Locate the cell with the specified text and output its [x, y] center coordinate. 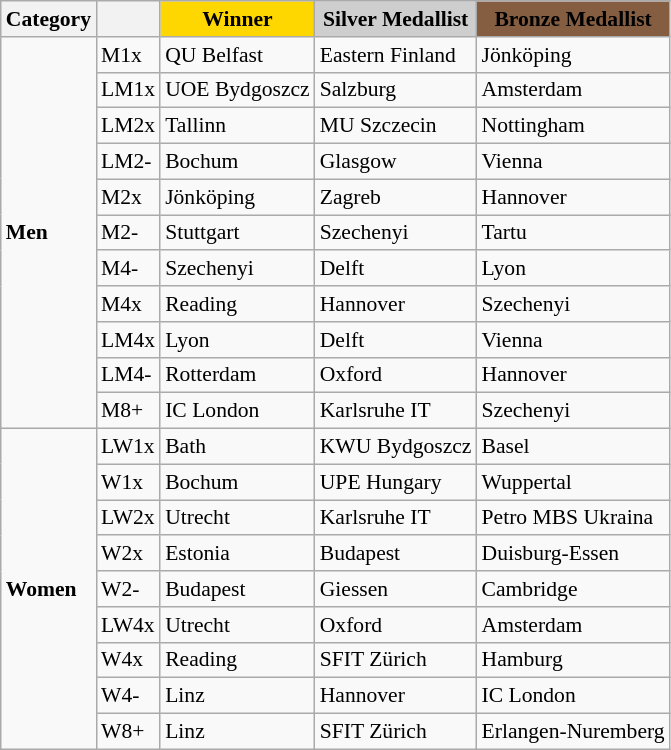
Bronze Medallist [574, 19]
Giessen [396, 589]
W1x [128, 482]
M4- [128, 269]
Eastern Finland [396, 55]
Category [48, 19]
LW4x [128, 625]
Petro MBS Ukraina [574, 518]
Bath [238, 447]
LW1x [128, 447]
LM2x [128, 126]
LW2x [128, 518]
Rotterdam [238, 375]
M8+ [128, 411]
Hamburg [574, 660]
LM2- [128, 162]
M1x [128, 55]
LM4- [128, 375]
Duisburg-Essen [574, 554]
UPE Hungary [396, 482]
Silver Medallist [396, 19]
Tallinn [238, 126]
M2x [128, 197]
UOE Bydgoszcz [238, 90]
Zagreb [396, 197]
Basel [574, 447]
Estonia [238, 554]
Cambridge [574, 589]
W2- [128, 589]
Glasgow [396, 162]
Nottingham [574, 126]
Women [48, 590]
W8+ [128, 732]
Stuttgart [238, 233]
Winner [238, 19]
MU Szczecin [396, 126]
Tartu [574, 233]
M4x [128, 304]
Men [48, 233]
Erlangen-Nuremberg [574, 732]
LM1x [128, 90]
LM4x [128, 340]
Wuppertal [574, 482]
W2x [128, 554]
Salzburg [396, 90]
W4- [128, 696]
KWU Bydgoszcz [396, 447]
W4x [128, 660]
M2- [128, 233]
QU Belfast [238, 55]
